Find where the given text appears and provide that cell's center as (x, y) coordinate. 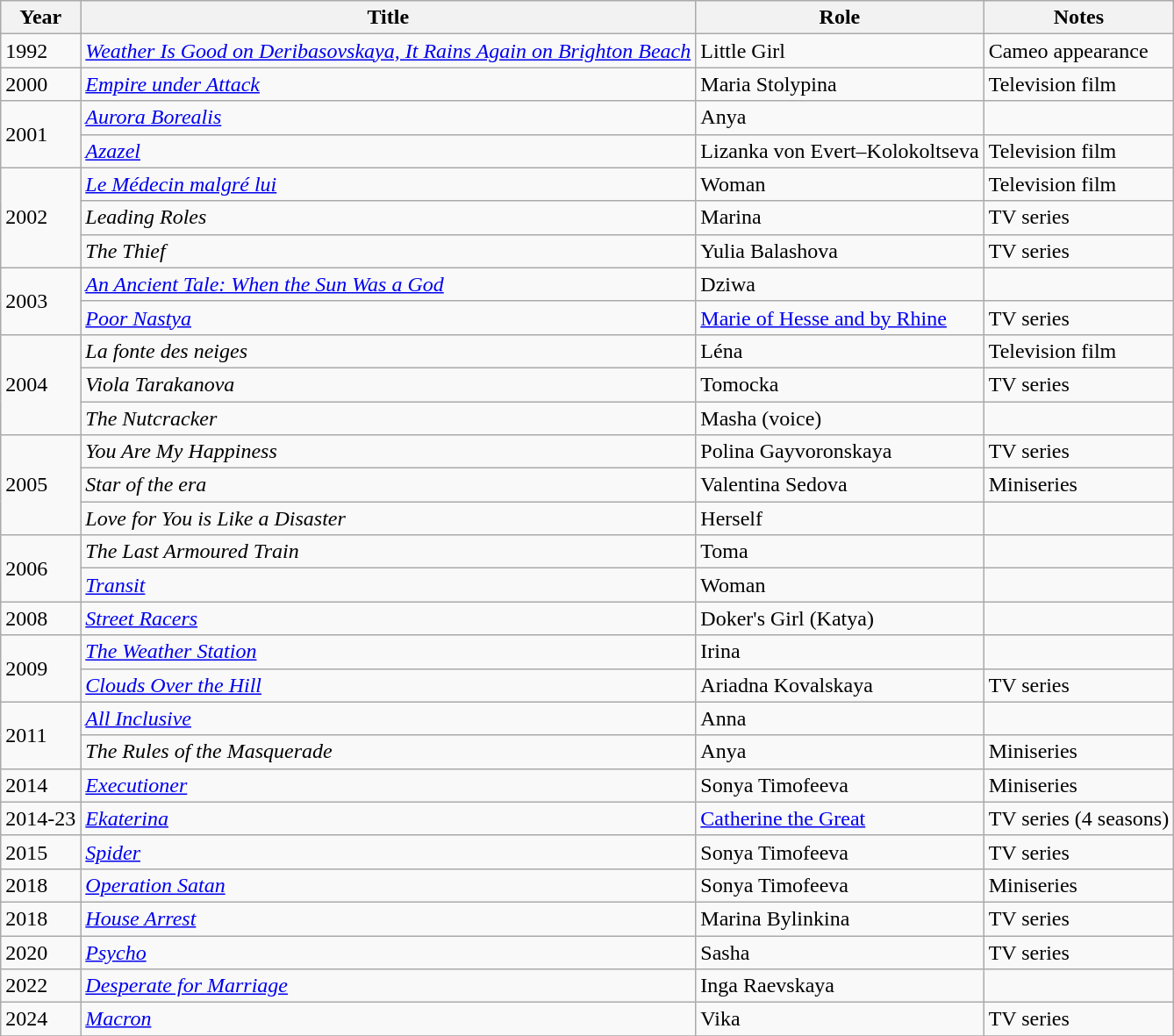
Desperate for Marriage (388, 986)
All Inclusive (388, 718)
2015 (40, 852)
Toma (840, 552)
Vika (840, 1019)
Aurora Borealis (388, 118)
TV series (4 seasons) (1079, 818)
Spider (388, 852)
Léna (840, 351)
Empire under Attack (388, 84)
Notes (1079, 18)
The Thief (388, 251)
2006 (40, 568)
2001 (40, 134)
Herself (840, 518)
2002 (40, 218)
House Arrest (388, 918)
Polina Gayvoronskaya (840, 452)
Leading Roles (388, 218)
2003 (40, 301)
Star of the era (388, 485)
Love for You is Like a Disaster (388, 518)
Lizanka von Evert–Kolokoltseva (840, 151)
Ekaterina (388, 818)
Poor Nastya (388, 318)
Masha (voice) (840, 418)
Macron (388, 1019)
Cameo appearance (1079, 51)
Tomocka (840, 384)
Title (388, 18)
Weather Is Good on Deribasovskaya, It Rains Again on Brighton Beach (388, 51)
1992 (40, 51)
An Ancient Tale: When the Sun Was a God (388, 284)
Ariadna Kovalskaya (840, 685)
Psycho (388, 952)
Little Girl (840, 51)
2011 (40, 735)
Executioner (388, 785)
Catherine the Great (840, 818)
Street Racers (388, 618)
Inga Raevskaya (840, 986)
You Are My Happiness (388, 452)
Clouds Over the Hill (388, 685)
2000 (40, 84)
Year (40, 18)
Operation Satan (388, 885)
2008 (40, 618)
Maria Stolypina (840, 84)
Dziwa (840, 284)
Role (840, 18)
The Last Armoured Train (388, 552)
La fonte des neiges (388, 351)
Marina (840, 218)
Le Médecin malgré lui (388, 184)
Marie of Hesse and by Rhine (840, 318)
2022 (40, 986)
Valentina Sedova (840, 485)
Transit (388, 585)
Viola Tarakanova (388, 384)
The Nutcracker (388, 418)
2004 (40, 384)
Sasha (840, 952)
2020 (40, 952)
2005 (40, 485)
Yulia Balashova (840, 251)
Anna (840, 718)
Marina Bylinkina (840, 918)
Azazel (388, 151)
2014 (40, 785)
2024 (40, 1019)
The Rules of the Masquerade (388, 752)
The Weather Station (388, 652)
Irina (840, 652)
Doker's Girl (Katya) (840, 618)
2009 (40, 668)
2014-23 (40, 818)
